Output the (x, y) coordinate of the center of the cell containing the given text.  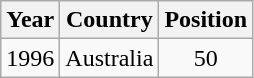
Position (206, 20)
Australia (110, 58)
Country (110, 20)
1996 (30, 58)
50 (206, 58)
Year (30, 20)
